Capture the cell that displays the provided text and extract its (x, y) central coordinate. 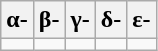
α- (17, 20)
ε- (142, 20)
γ- (80, 20)
β- (49, 20)
δ- (111, 20)
